Pinpoint the cell where the given text exists, returning its [x, y] midpoint coordinate. 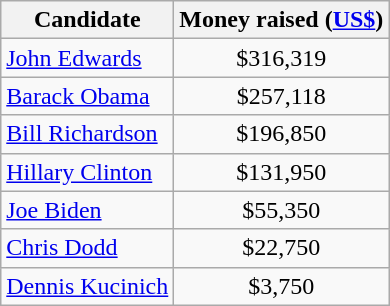
$131,950 [282, 172]
Money raised (US$) [282, 20]
Joe Biden [88, 210]
Bill Richardson [88, 134]
$3,750 [282, 286]
Barack Obama [88, 96]
$257,118 [282, 96]
Hillary Clinton [88, 172]
$55,350 [282, 210]
Chris Dodd [88, 248]
$22,750 [282, 248]
Candidate [88, 20]
$196,850 [282, 134]
John Edwards [88, 58]
Dennis Kucinich [88, 286]
$316,319 [282, 58]
